Determine the [X, Y] coordinate at the center of the cell enclosing the given text.  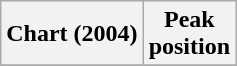
Peakposition [189, 34]
Chart (2004) [72, 34]
